Scan for the cell matching the given text and deliver its [x, y] coordinate at center. 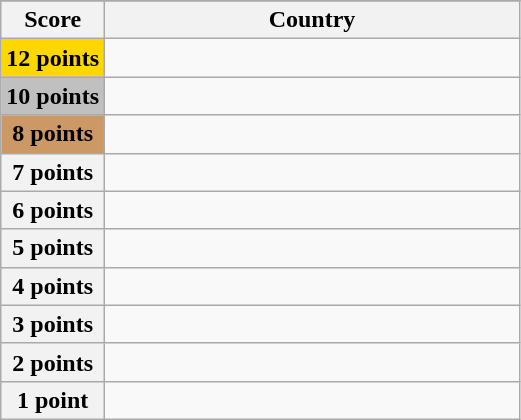
3 points [53, 324]
8 points [53, 134]
4 points [53, 286]
7 points [53, 172]
6 points [53, 210]
1 point [53, 400]
Score [53, 20]
Country [312, 20]
10 points [53, 96]
5 points [53, 248]
2 points [53, 362]
12 points [53, 58]
